Pinpoint the cell where the given text exists, returning its [x, y] midpoint coordinate. 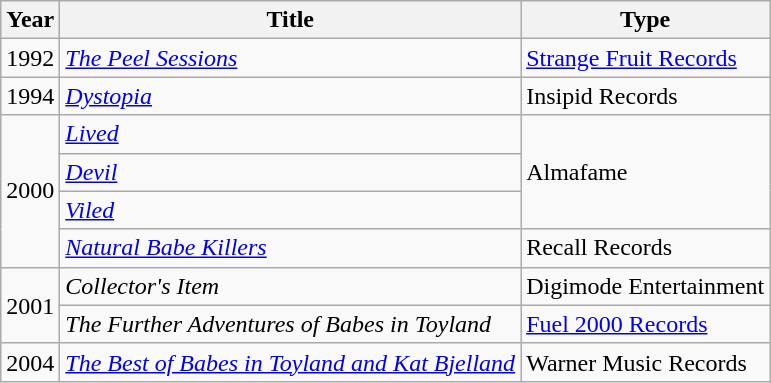
Digimode Entertainment [646, 286]
Dystopia [290, 96]
Lived [290, 134]
The Best of Babes in Toyland and Kat Bjelland [290, 362]
2004 [30, 362]
Insipid Records [646, 96]
Year [30, 20]
2000 [30, 191]
Warner Music Records [646, 362]
The Further Adventures of Babes in Toyland [290, 324]
Viled [290, 210]
Fuel 2000 Records [646, 324]
The Peel Sessions [290, 58]
Title [290, 20]
2001 [30, 305]
Natural Babe Killers [290, 248]
Almafame [646, 172]
Collector's Item [290, 286]
Type [646, 20]
1992 [30, 58]
Recall Records [646, 248]
Devil [290, 172]
Strange Fruit Records [646, 58]
1994 [30, 96]
